Identify which cell holds the provided text, then report its (x, y) central coordinate. 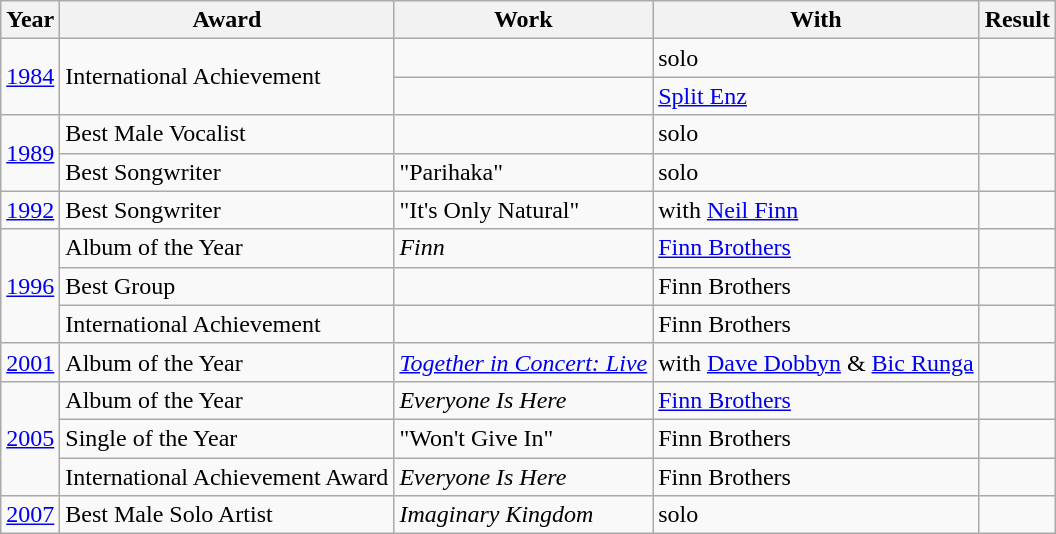
"Parihaka" (524, 172)
"Won't Give In" (524, 438)
2001 (30, 362)
1984 (30, 77)
Award (227, 20)
Work (524, 20)
with Dave Dobbyn & Bic Runga (816, 362)
With (816, 20)
Result (1017, 20)
Year (30, 20)
1996 (30, 286)
Split Enz (816, 96)
Best Male Solo Artist (227, 515)
1989 (30, 153)
2005 (30, 438)
Together in Concert: Live (524, 362)
Best Male Vocalist (227, 134)
with Neil Finn (816, 210)
2007 (30, 515)
International Achievement Award (227, 477)
Imaginary Kingdom (524, 515)
Best Group (227, 286)
Single of the Year (227, 438)
1992 (30, 210)
Finn (524, 248)
"It's Only Natural" (524, 210)
